Capture the cell that displays the provided text and extract its (x, y) central coordinate. 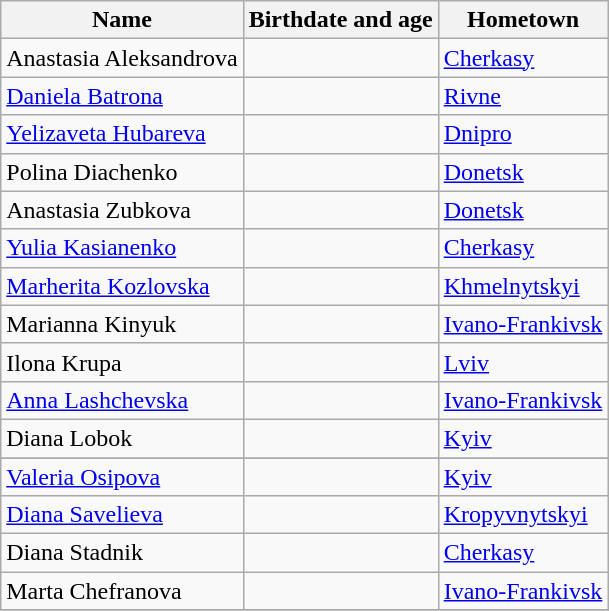
Daniela Batrona (122, 96)
Kropyvnytskyi (523, 515)
Anastasia Aleksandrova (122, 58)
Diana Lobok (122, 438)
Anastasia Zubkova (122, 210)
Yelizaveta Hubareva (122, 134)
Khmelnytskyi (523, 286)
Name (122, 20)
Marta Chefranova (122, 591)
Lviv (523, 362)
Yulia Kasianenko (122, 248)
Birthdate and age (340, 20)
Diana Savelieva (122, 515)
Rivne (523, 96)
Ilona Krupa (122, 362)
Polina Diachenko (122, 172)
Hometown (523, 20)
Anna Lashchevska (122, 400)
Valeria Osipova (122, 477)
Dnipro (523, 134)
Marherita Kozlovska (122, 286)
Diana Stadnik (122, 553)
Marianna Kinyuk (122, 324)
